Return the [x, y] coordinate for the center point of the cell that contains the specified text.  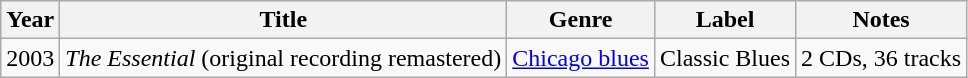
2 CDs, 36 tracks [882, 58]
Year [30, 20]
2003 [30, 58]
The Essential (original recording remastered) [284, 58]
Genre [581, 20]
Chicago blues [581, 58]
Title [284, 20]
Notes [882, 20]
Label [724, 20]
Classic Blues [724, 58]
